Detect which cell encompasses the target text, then output its [X, Y] center coordinate. 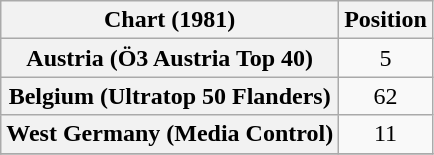
Chart (1981) [170, 20]
Austria (Ö3 Austria Top 40) [170, 58]
Position [386, 20]
West Germany (Media Control) [170, 134]
62 [386, 96]
5 [386, 58]
11 [386, 134]
Belgium (Ultratop 50 Flanders) [170, 96]
